Provide the (x, y) coordinate of the cell's center where the given text is located.  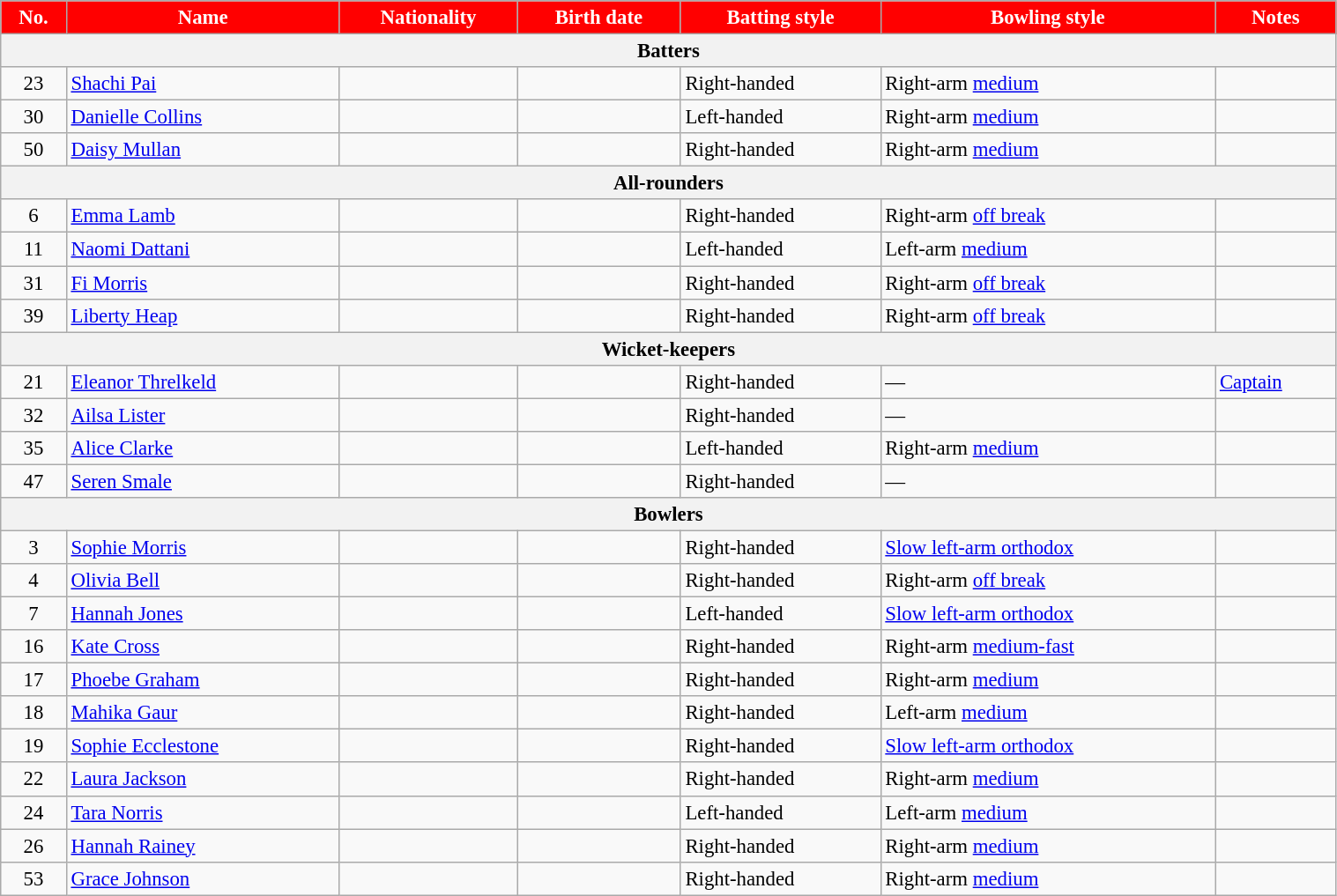
Eleanor Threlkeld (203, 381)
21 (33, 381)
7 (33, 614)
24 (33, 812)
Sophie Ecclestone (203, 746)
22 (33, 780)
26 (33, 846)
Hannah Rainey (203, 846)
Batters (668, 51)
4 (33, 581)
Naomi Dattani (203, 249)
Hannah Jones (203, 614)
Name (203, 18)
Birth date (599, 18)
Wicket-keepers (668, 349)
47 (33, 481)
Notes (1276, 18)
Tara Norris (203, 812)
All-rounders (668, 183)
32 (33, 415)
Alice Clarke (203, 448)
No. (33, 18)
Batting style (781, 18)
30 (33, 117)
Ailsa Lister (203, 415)
35 (33, 448)
16 (33, 647)
Daisy Mullan (203, 150)
Bowling style (1048, 18)
Phoebe Graham (203, 680)
Sophie Morris (203, 547)
Right-arm medium-fast (1048, 647)
Bowlers (668, 515)
Grace Johnson (203, 878)
19 (33, 746)
Liberty Heap (203, 315)
Laura Jackson (203, 780)
Shachi Pai (203, 84)
Seren Smale (203, 481)
Captain (1276, 381)
17 (33, 680)
50 (33, 150)
3 (33, 547)
Nationality (428, 18)
23 (33, 84)
31 (33, 283)
11 (33, 249)
Mahika Gaur (203, 713)
18 (33, 713)
Fi Morris (203, 283)
Olivia Bell (203, 581)
6 (33, 216)
39 (33, 315)
Danielle Collins (203, 117)
Emma Lamb (203, 216)
53 (33, 878)
Kate Cross (203, 647)
